For the text-containing cell, return its midpoint in [X, Y] coordinate format. 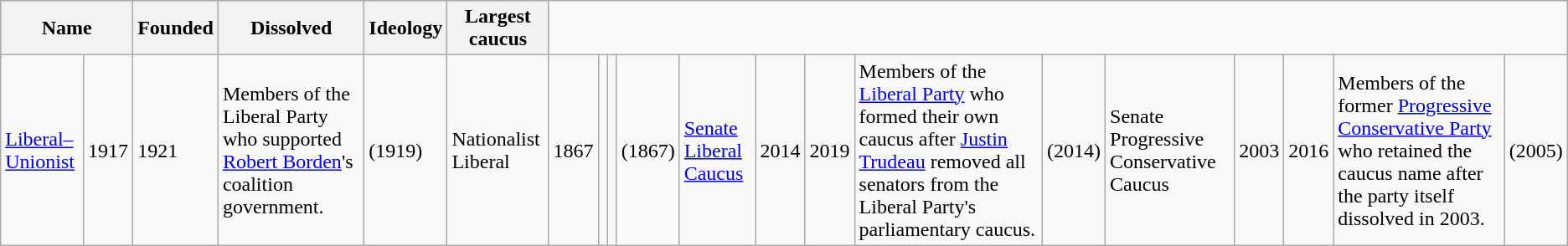
(2014) [1074, 151]
Liberal–Unionist [42, 151]
Members of the Liberal Party who formed their own caucus after Justin Trudeau removed all senators from the Liberal Party's parliamentary caucus. [948, 151]
1867 [573, 151]
1917 [109, 151]
Senate Progressive Conservative Caucus [1170, 151]
Dissolved [291, 28]
Name [67, 28]
Senate Liberal Caucus [717, 151]
Members of the former Progressive Conservative Party who retained the caucus name after the party itself dissolved in 2003. [1419, 151]
(1919) [405, 151]
(1867) [648, 151]
1921 [176, 151]
2019 [829, 151]
2016 [1308, 151]
Members of the Liberal Party who supported Robert Borden's coalition government. [291, 151]
Founded [176, 28]
2003 [1260, 151]
(2005) [1536, 151]
Largest caucus [498, 28]
2014 [781, 151]
Ideology [405, 28]
Nationalist Liberal [498, 151]
